Return [x, y] of the center of cell containing provided text 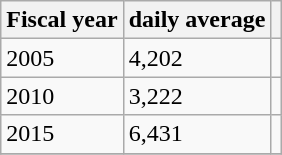
6,431 [197, 134]
2010 [62, 96]
3,222 [197, 96]
Fiscal year [62, 20]
4,202 [197, 58]
daily average [197, 20]
2005 [62, 58]
2015 [62, 134]
